Pinpoint the cell where the given text exists, returning its [X, Y] midpoint coordinate. 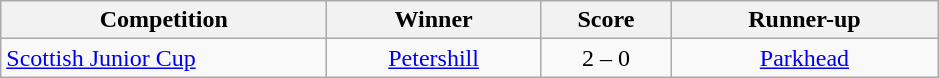
2 – 0 [606, 58]
Petershill [434, 58]
Runner-up [804, 20]
Parkhead [804, 58]
Winner [434, 20]
Score [606, 20]
Scottish Junior Cup [164, 58]
Competition [164, 20]
